Scan for the cell matching the given text and deliver its [x, y] coordinate at center. 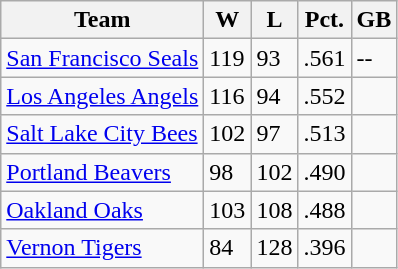
84 [228, 248]
.513 [324, 134]
L [274, 20]
103 [228, 210]
Oakland Oaks [102, 210]
93 [274, 58]
Vernon Tigers [102, 248]
GB [374, 20]
.561 [324, 58]
98 [228, 172]
94 [274, 96]
.552 [324, 96]
W [228, 20]
Los Angeles Angels [102, 96]
Team [102, 20]
Pct. [324, 20]
.490 [324, 172]
Portland Beavers [102, 172]
116 [228, 96]
119 [228, 58]
.396 [324, 248]
.488 [324, 210]
97 [274, 134]
Salt Lake City Bees [102, 134]
San Francisco Seals [102, 58]
128 [274, 248]
-- [374, 58]
108 [274, 210]
